From the cell containing the given text, extract its center point as (x, y) coordinate. 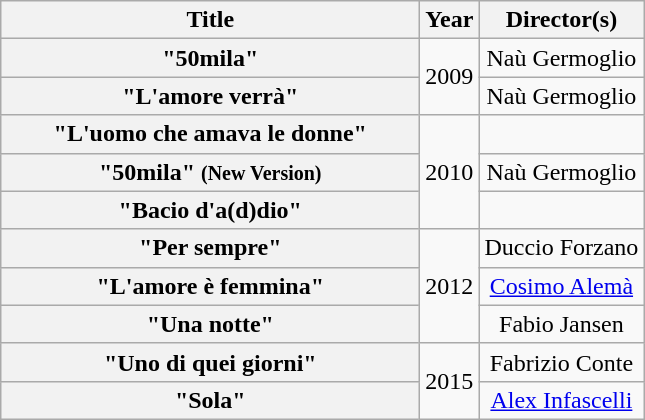
"L'amore verrà" (210, 96)
"L'uomo che amava le donne" (210, 134)
"Uno di quei giorni" (210, 362)
"50mila" (New Version) (210, 172)
"Sola" (210, 400)
Director(s) (562, 20)
2009 (450, 77)
2015 (450, 381)
2010 (450, 172)
"Per sempre" (210, 248)
"Una notte" (210, 324)
Alex Infascelli (562, 400)
Fabio Jansen (562, 324)
"L'amore è femmina" (210, 286)
Cosimo Alemà (562, 286)
Title (210, 20)
Duccio Forzano (562, 248)
Fabrizio Conte (562, 362)
"Bacio d'a(d)dio" (210, 210)
"50mila" (210, 58)
2012 (450, 286)
Year (450, 20)
